Find where the given text appears and provide that cell's center as (x, y) coordinate. 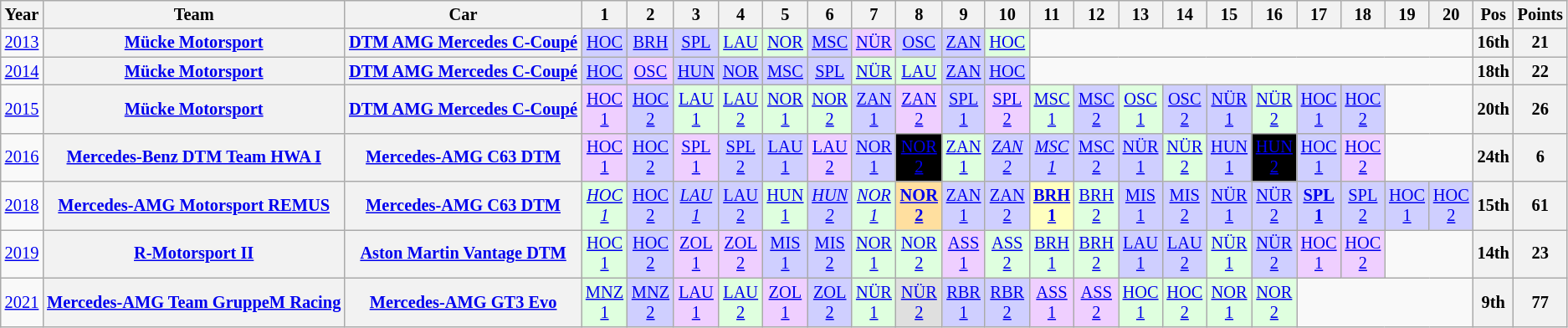
BRH (651, 43)
MNZ2 (651, 302)
Aston Martin Vantage DTM (464, 254)
18th (1494, 71)
15th (1494, 206)
OSC2 (1185, 109)
20th (1494, 109)
5 (786, 14)
HUN (696, 71)
Car (464, 14)
Points (1540, 14)
2 (651, 14)
Mercedes-Benz DTM Team HWA I (194, 157)
17 (1319, 14)
MNZ1 (604, 302)
24th (1494, 157)
21 (1540, 43)
Mercedes-AMG GT3 Evo (464, 302)
77 (1540, 302)
2013 (22, 43)
11 (1052, 14)
23 (1540, 254)
15 (1229, 14)
16 (1274, 14)
12 (1096, 14)
4 (741, 14)
R-Motorsport II (194, 254)
2018 (22, 206)
16th (1494, 43)
Mercedes-AMG Motorsport REMUS (194, 206)
19 (1407, 14)
OSC1 (1141, 109)
22 (1540, 71)
20 (1451, 14)
13 (1141, 14)
2014 (22, 71)
26 (1540, 109)
7 (874, 14)
RBR2 (1007, 302)
Team (194, 14)
Mercedes-AMG Team GruppeM Racing (194, 302)
RBR1 (964, 302)
2021 (22, 302)
9 (964, 14)
61 (1540, 206)
2019 (22, 254)
14 (1185, 14)
18 (1362, 14)
14th (1494, 254)
3 (696, 14)
10 (1007, 14)
9th (1494, 302)
8 (919, 14)
1 (604, 14)
2015 (22, 109)
Year (22, 14)
Pos (1494, 14)
2016 (22, 157)
